Return [X, Y] of the center of cell containing provided text 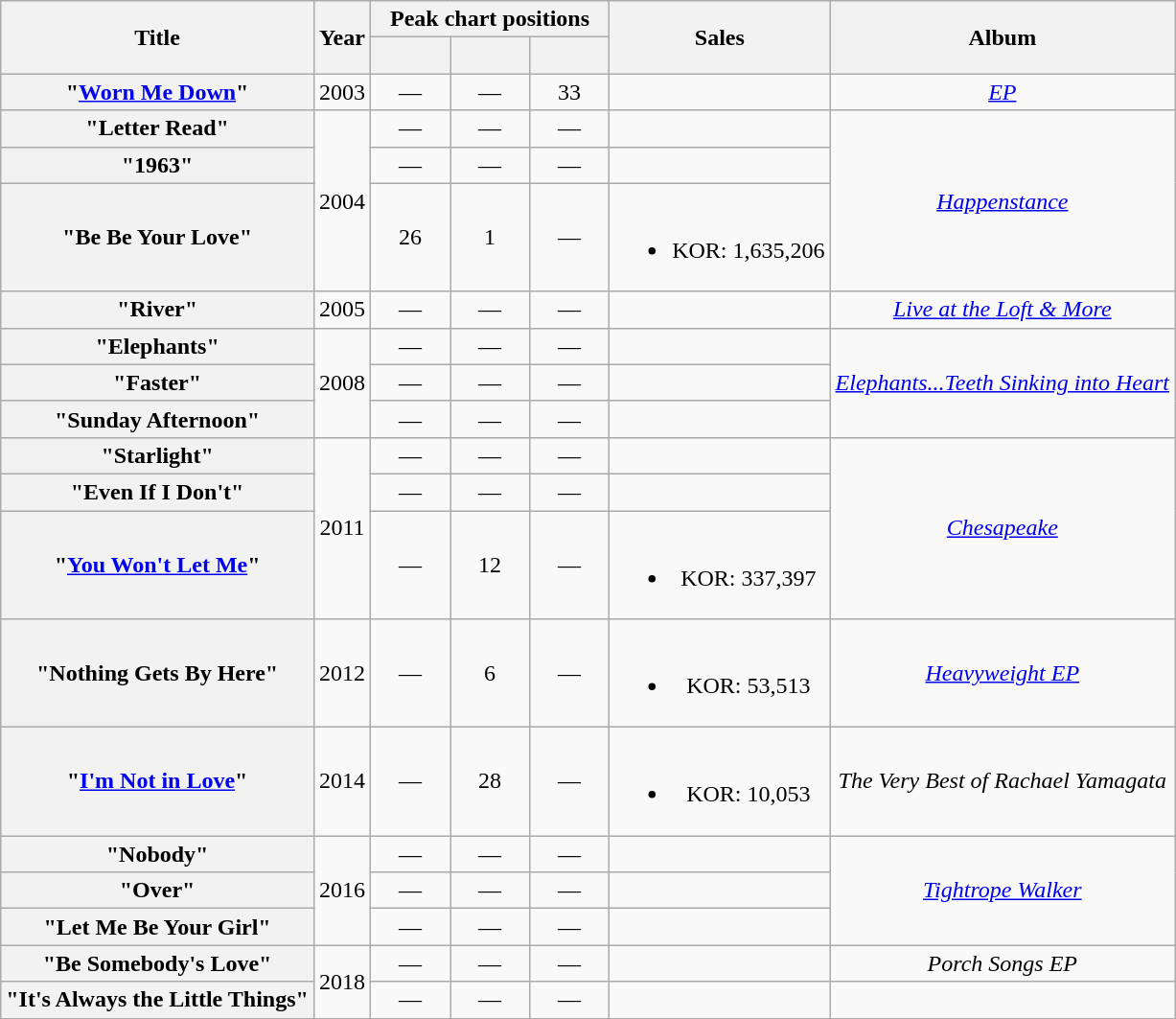
"Be Be Your Love" [157, 238]
"You Won't Let Me" [157, 564]
"Over" [157, 891]
"I'm Not in Love" [157, 782]
KOR: 1,635,206 [720, 238]
Happenstance [1003, 201]
Elephants...Teeth Sinking into Heart [1003, 382]
"Faster" [157, 382]
2012 [341, 673]
26 [410, 238]
Chesapeake [1003, 527]
"Be Somebody's Love" [157, 963]
"Let Me Be Your Girl" [157, 927]
"Elephants" [157, 346]
2008 [341, 382]
2018 [341, 982]
Album [1003, 37]
Live at the Loft & More [1003, 310]
2005 [341, 310]
2016 [341, 891]
6 [491, 673]
"Letter Read" [157, 128]
Heavyweight EP [1003, 673]
KOR: 53,513 [720, 673]
Title [157, 37]
12 [491, 564]
"Nothing Gets By Here" [157, 673]
2004 [341, 201]
33 [569, 92]
"Even If I Don't" [157, 492]
Tightrope Walker [1003, 891]
1 [491, 238]
"Sunday Afternoon" [157, 419]
KOR: 337,397 [720, 564]
"1963" [157, 165]
"Worn Me Down" [157, 92]
"River" [157, 310]
EP [1003, 92]
28 [491, 782]
The Very Best of Rachael Yamagata [1003, 782]
Porch Songs EP [1003, 963]
2003 [341, 92]
"Nobody" [157, 854]
"Starlight" [157, 455]
Sales [720, 37]
Peak chart positions [489, 19]
KOR: 10,053 [720, 782]
Year [341, 37]
"It's Always the Little Things" [157, 1000]
2011 [341, 527]
2014 [341, 782]
